Return [x, y] of the center of cell containing provided text 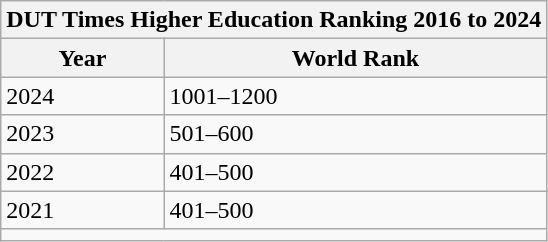
World Rank [356, 58]
DUT Times Higher Education Ranking 2016 to 2024 [274, 20]
Year [82, 58]
2024 [82, 96]
501–600 [356, 134]
2023 [82, 134]
1001–1200 [356, 96]
2021 [82, 210]
2022 [82, 172]
